Pinpoint the cell where the given text exists, returning its (X, Y) midpoint coordinate. 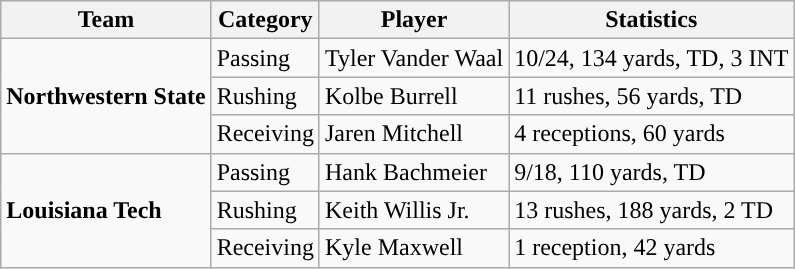
Kolbe Burrell (414, 96)
9/18, 110 yards, TD (652, 172)
1 reception, 42 yards (652, 248)
11 rushes, 56 yards, TD (652, 96)
10/24, 134 yards, TD, 3 INT (652, 58)
4 receptions, 60 yards (652, 134)
Statistics (652, 20)
Hank Bachmeier (414, 172)
Player (414, 20)
Tyler Vander Waal (414, 58)
13 rushes, 188 yards, 2 TD (652, 210)
Louisiana Tech (106, 210)
Category (265, 20)
Keith Willis Jr. (414, 210)
Kyle Maxwell (414, 248)
Team (106, 20)
Jaren Mitchell (414, 134)
Northwestern State (106, 96)
